Output the [x, y] coordinate of the center of the cell containing the given text.  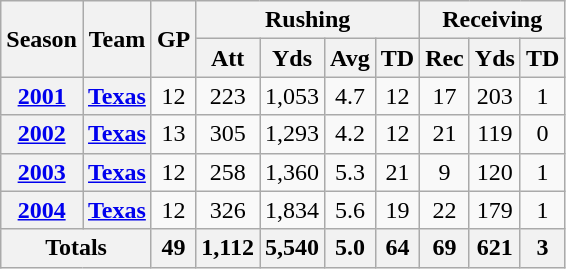
1,293 [292, 134]
69 [445, 248]
1,053 [292, 96]
Rec [445, 58]
17 [445, 96]
223 [228, 96]
3 [542, 248]
4.7 [350, 96]
9 [445, 172]
49 [173, 248]
13 [173, 134]
5.6 [350, 210]
1,360 [292, 172]
4.2 [350, 134]
5.0 [350, 248]
179 [494, 210]
621 [494, 248]
5,540 [292, 248]
Season [42, 39]
64 [397, 248]
305 [228, 134]
2001 [42, 96]
2004 [42, 210]
GP [173, 39]
19 [397, 210]
Team [116, 39]
2002 [42, 134]
1,112 [228, 248]
2003 [42, 172]
1,834 [292, 210]
22 [445, 210]
326 [228, 210]
0 [542, 134]
203 [494, 96]
5.3 [350, 172]
Att [228, 58]
258 [228, 172]
119 [494, 134]
Rushing [308, 20]
Receiving [492, 20]
Totals [76, 248]
Avg [350, 58]
120 [494, 172]
